Identify which cell holds the provided text, then report its (x, y) central coordinate. 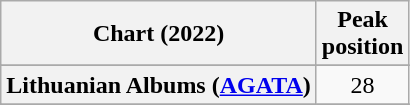
28 (362, 85)
Lithuanian Albums (AGATA) (159, 85)
Peakposition (362, 34)
Chart (2022) (159, 34)
